Provide the (x, y) coordinate of the cell's center where the given text is located.  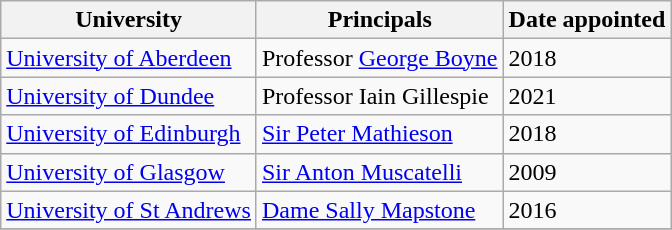
Professor Iain Gillespie (380, 96)
2009 (587, 172)
Date appointed (587, 20)
Sir Peter Mathieson (380, 134)
2021 (587, 96)
University of Edinburgh (129, 134)
University of Dundee (129, 96)
Principals (380, 20)
University of Aberdeen (129, 58)
University (129, 20)
University of St Andrews (129, 210)
Sir Anton Muscatelli (380, 172)
University of Glasgow (129, 172)
Professor George Boyne (380, 58)
Dame Sally Mapstone (380, 210)
2016 (587, 210)
